Output the (x, y) coordinate of the center of the cell containing the given text.  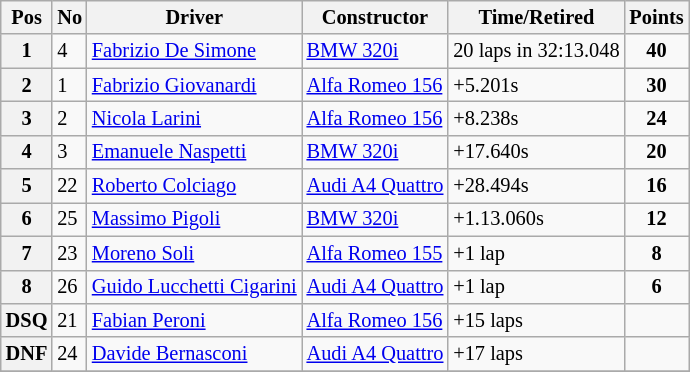
Fabrizio Giovanardi (194, 85)
Time/Retired (536, 17)
22 (70, 186)
Roberto Colciago (194, 186)
+5.201s (536, 85)
20 laps in 32:13.048 (536, 51)
Fabian Peroni (194, 320)
12 (656, 219)
No (70, 17)
Massimo Pigoli (194, 219)
20 (656, 152)
Constructor (376, 17)
Driver (194, 17)
Pos (27, 17)
Guido Lucchetti Cigarini (194, 287)
+15 laps (536, 320)
23 (70, 253)
7 (27, 253)
DNF (27, 354)
30 (656, 85)
5 (27, 186)
40 (656, 51)
21 (70, 320)
Moreno Soli (194, 253)
Fabrizio De Simone (194, 51)
16 (656, 186)
Nicola Larini (194, 118)
+17 laps (536, 354)
Emanuele Naspetti (194, 152)
25 (70, 219)
26 (70, 287)
Davide Bernasconi (194, 354)
DSQ (27, 320)
Points (656, 17)
Alfa Romeo 155 (376, 253)
+8.238s (536, 118)
+1.13.060s (536, 219)
+28.494s (536, 186)
+17.640s (536, 152)
